Identify which cell holds the provided text, then report its [x, y] central coordinate. 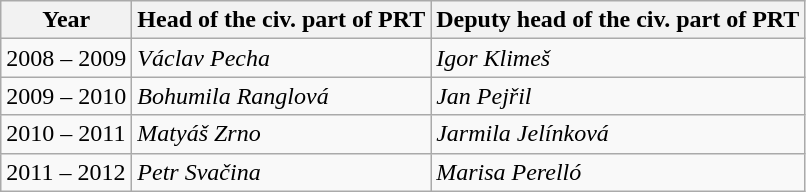
Year [66, 20]
2010 – 2011 [66, 134]
Bohumila Ranglová [282, 96]
Jan Pejřil [618, 96]
2011 – 2012 [66, 172]
Igor Klimeš [618, 58]
Marisa Perelló [618, 172]
Petr Svačina [282, 172]
Jarmila Jelínková [618, 134]
Václav Pecha [282, 58]
2008 – 2009 [66, 58]
Matyáš Zrno [282, 134]
Deputy head of the civ. part of PRT [618, 20]
Head of the civ. part of PRT [282, 20]
2009 – 2010 [66, 96]
